Locate the cell with the specified text and output its (X, Y) center coordinate. 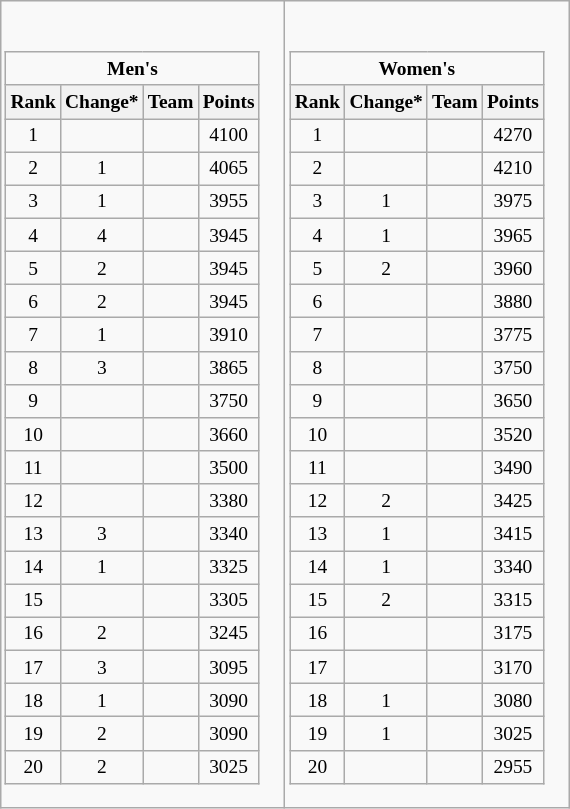
3325 (228, 568)
3315 (512, 600)
3865 (228, 368)
4270 (512, 136)
3520 (512, 434)
Women's (416, 68)
3080 (512, 700)
Men's (132, 68)
3650 (512, 400)
3660 (228, 434)
3175 (512, 634)
3415 (512, 534)
3955 (228, 202)
3975 (512, 202)
3910 (228, 334)
4065 (228, 168)
3880 (512, 302)
3380 (228, 500)
3965 (512, 234)
3490 (512, 468)
4100 (228, 136)
3245 (228, 634)
4210 (512, 168)
3170 (512, 666)
3960 (512, 268)
3095 (228, 666)
3425 (512, 500)
3775 (512, 334)
3500 (228, 468)
3305 (228, 600)
2955 (512, 766)
